Extract the (X, Y) coordinate from the center of the cell holding the provided text.  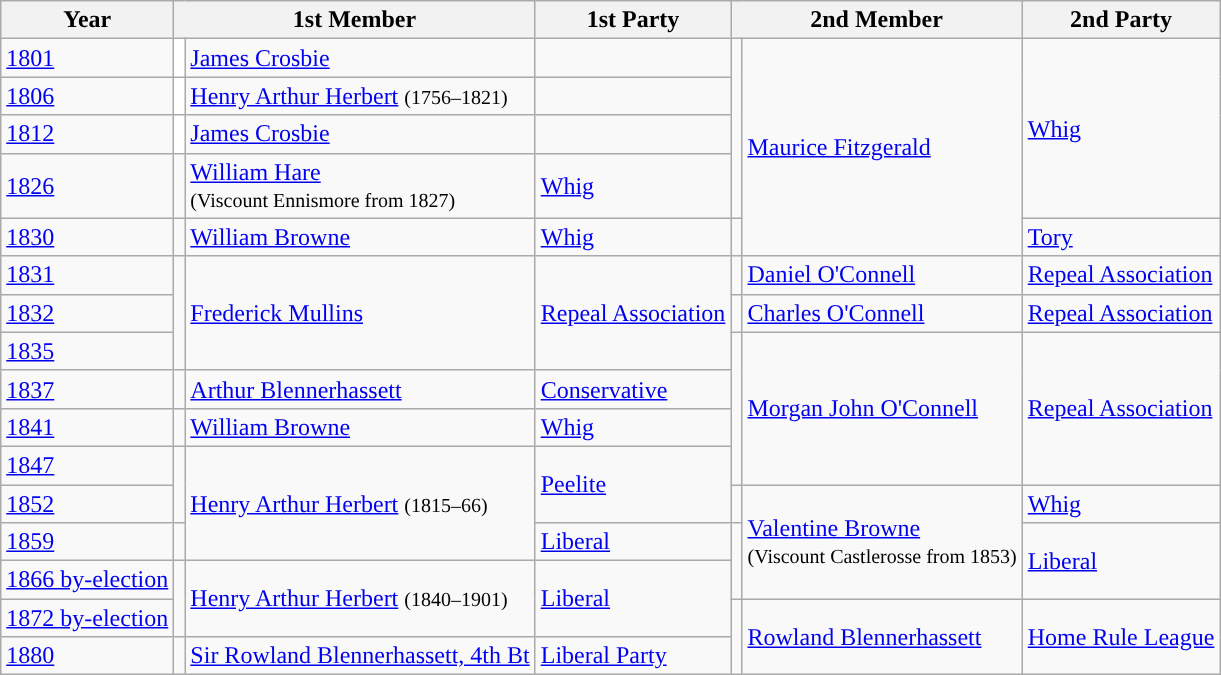
Liberal Party (633, 656)
Valentine Browne(Viscount Castlerosse from 1853) (882, 541)
1872 by-election (88, 618)
Henry Arthur Herbert (1756–1821) (360, 96)
1841 (88, 427)
Conservative (633, 389)
1832 (88, 313)
1806 (88, 96)
Charles O'Connell (882, 313)
Rowland Blennerhassett (882, 637)
1826 (88, 186)
Maurice Fitzgerald (882, 148)
Sir Rowland Blennerhassett, 4th Bt (360, 656)
1852 (88, 503)
1835 (88, 351)
Morgan John O'Connell (882, 408)
1812 (88, 134)
Year (88, 20)
Henry Arthur Herbert (1840–1901) (360, 599)
2nd Party (1121, 20)
Frederick Mullins (360, 313)
Daniel O'Connell (882, 275)
Home Rule League (1121, 637)
Henry Arthur Herbert (1815–66) (360, 503)
1837 (88, 389)
1831 (88, 275)
1830 (88, 237)
1880 (88, 656)
Peelite (633, 484)
1866 by-election (88, 580)
2nd Member (876, 20)
1847 (88, 465)
William Hare(Viscount Ennismore from 1827) (360, 186)
1st Member (354, 20)
Tory (1121, 237)
1859 (88, 542)
Arthur Blennerhassett (360, 389)
1st Party (633, 20)
1801 (88, 58)
